Scan for the cell matching the given text and deliver its (x, y) coordinate at center. 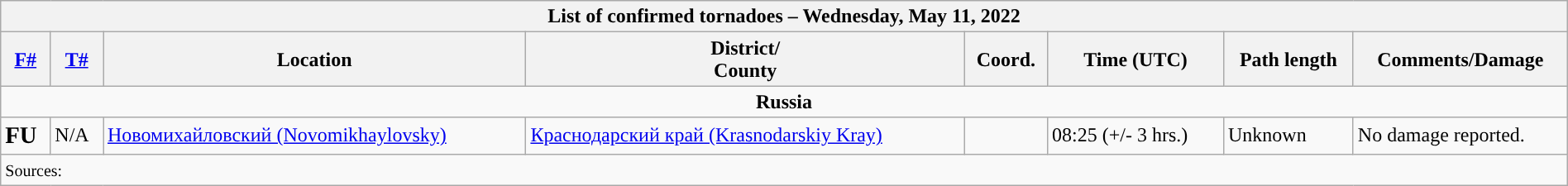
Краснодарский край (Krasnodarskiy Kray) (745, 136)
District/County (745, 60)
FU (26, 136)
List of confirmed tornadoes – Wednesday, May 11, 2022 (784, 17)
Path length (1288, 60)
Новомихайловский (Novomikhaylovsky) (314, 136)
Comments/Damage (1460, 60)
F# (26, 60)
N/A (77, 136)
T# (77, 60)
Time (UTC) (1136, 60)
Location (314, 60)
Russia (784, 102)
Coord. (1006, 60)
Unknown (1288, 136)
08:25 (+/- 3 hrs.) (1136, 136)
No damage reported. (1460, 136)
Sources: (784, 169)
